Identify which cell holds the provided text, then report its [x, y] central coordinate. 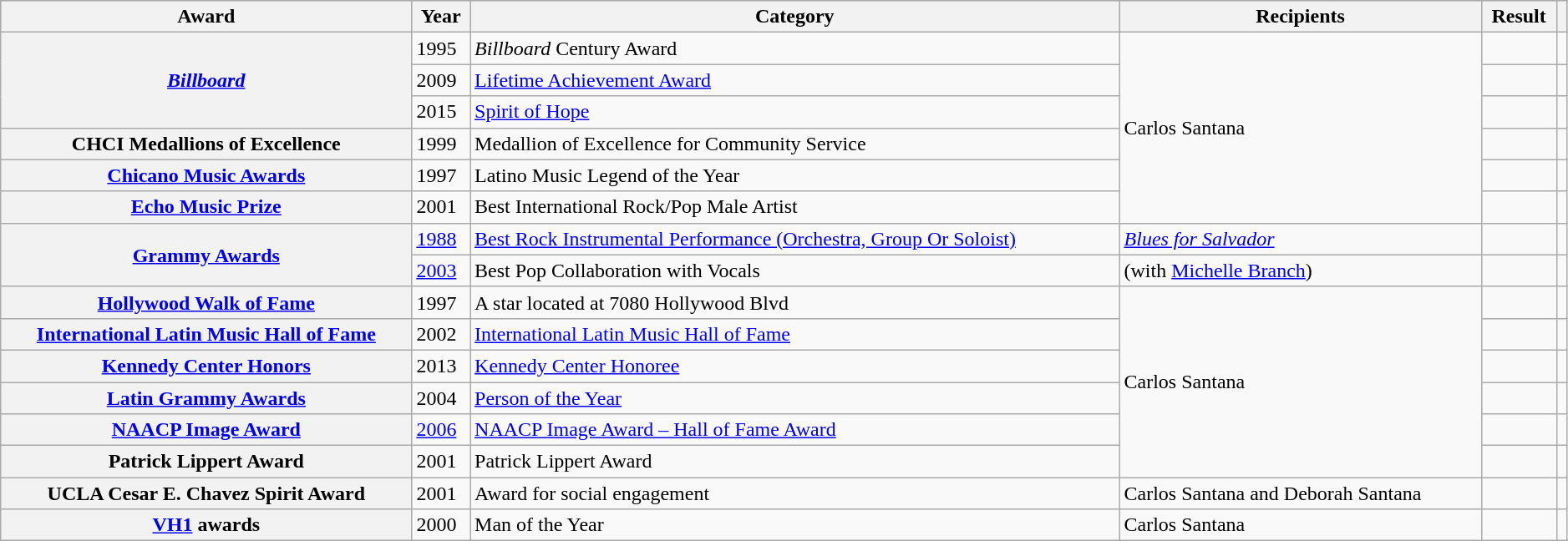
Recipients [1300, 17]
Best International Rock/Pop Male Artist [795, 207]
NAACP Image Award [206, 430]
Person of the Year [795, 398]
Award for social engagement [795, 493]
Blues for Salvador [1300, 239]
CHCI Medallions of Excellence [206, 144]
Hollywood Walk of Fame [206, 302]
Carlos Santana and Deborah Santana [1300, 493]
UCLA Cesar E. Chavez Spirit Award [206, 493]
A star located at 7080 Hollywood Blvd [795, 302]
2000 [441, 525]
Kennedy Center Honors [206, 366]
Result [1519, 17]
2015 [441, 112]
1995 [441, 48]
Latino Music Legend of the Year [795, 175]
Billboard Century Award [795, 48]
NAACP Image Award – Hall of Fame Award [795, 430]
Latin Grammy Awards [206, 398]
2003 [441, 270]
Kennedy Center Honoree [795, 366]
Echo Music Prize [206, 207]
Best Rock Instrumental Performance (Orchestra, Group Or Soloist) [795, 239]
Year [441, 17]
2006 [441, 430]
Billboard [206, 80]
1999 [441, 144]
Award [206, 17]
2009 [441, 80]
Grammy Awards [206, 255]
Man of the Year [795, 525]
Best Pop Collaboration with Vocals [795, 270]
2004 [441, 398]
Lifetime Achievement Award [795, 80]
(with Michelle Branch) [1300, 270]
1988 [441, 239]
Chicano Music Awards [206, 175]
Category [795, 17]
2002 [441, 334]
2013 [441, 366]
VH1 awards [206, 525]
Spirit of Hope [795, 112]
Medallion of Excellence for Community Service [795, 144]
